Scan for the cell matching the given text and deliver its (x, y) coordinate at center. 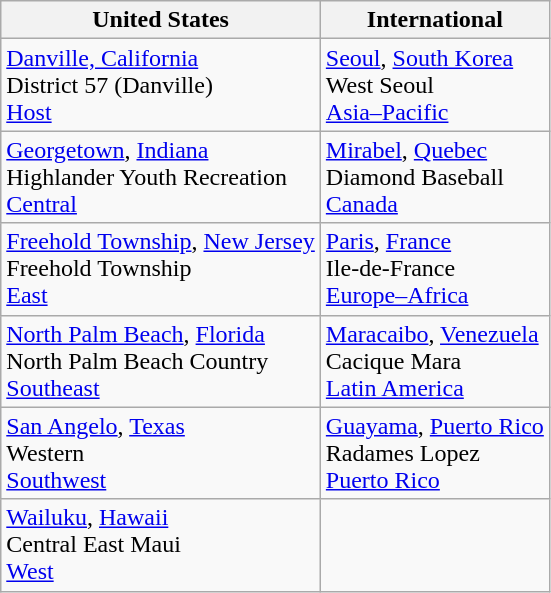
Georgetown, Indiana Highlander Youth Recreation Central (161, 177)
International (434, 20)
North Palm Beach, Florida North Palm Beach Country Southeast (161, 361)
Paris, France Ile-de-France Europe–Africa (434, 269)
United States (161, 20)
Guayama, Puerto Rico Radames Lopez Puerto Rico (434, 453)
Mirabel, Quebec Diamond Baseball Canada (434, 177)
San Angelo, Texas Western Southwest (161, 453)
Danville, California District 57 (Danville) Host (161, 85)
Wailuku, Hawaii Central East Maui West (161, 545)
Maracaibo, Venezuela Cacique Mara Latin America (434, 361)
Freehold Township, New Jersey Freehold Township East (161, 269)
Seoul, South Korea West Seoul Asia–Pacific (434, 85)
